Return (X, Y) of the center of cell containing provided text 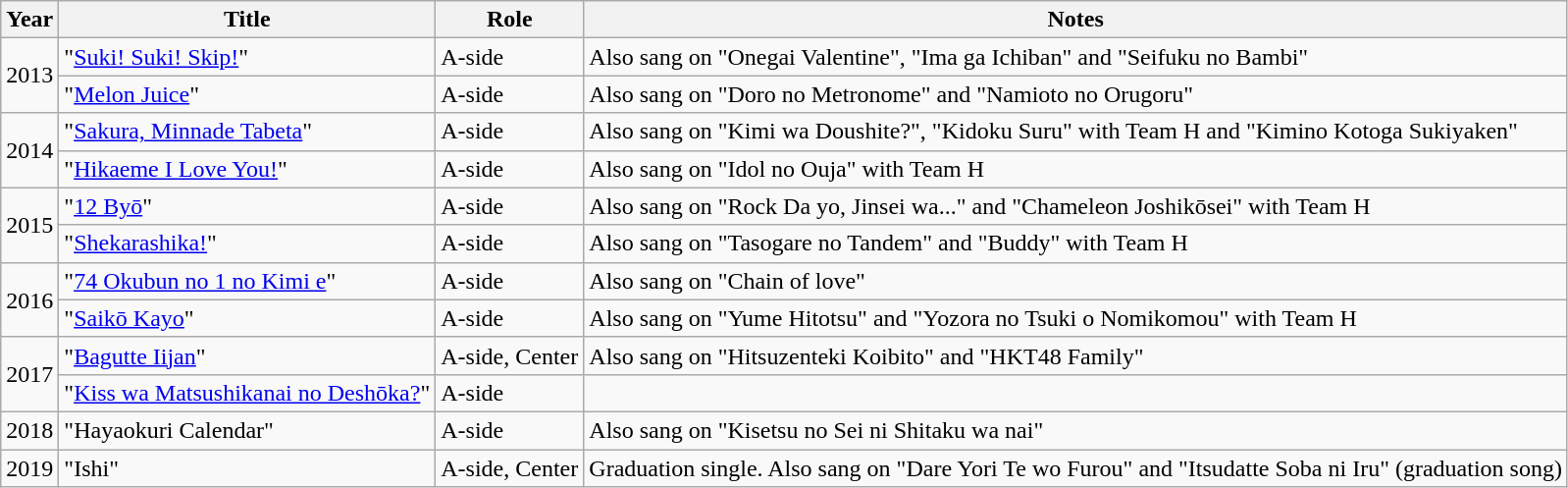
Title (247, 20)
"Hikaeme I Love You!" (247, 169)
"74 Okubun no 1 no Kimi e" (247, 281)
Also sang on "Doro no Metronome" and "Namioto no Orugoru" (1075, 94)
"Shekarashika!" (247, 244)
"Ishi" (247, 468)
"Hayaokuri Calendar" (247, 430)
Role (510, 20)
Also sang on "Onegai Valentine", "Ima ga Ichiban" and "Seifuku no Bambi" (1075, 57)
2018 (29, 430)
2017 (29, 374)
Also sang on "Chain of love" (1075, 281)
"Kiss wa Matsushikanai no Deshōka?" (247, 393)
2015 (29, 225)
"Saikō Kayo" (247, 318)
Also sang on "Kisetsu no Sei ni Shitaku wa nai" (1075, 430)
2016 (29, 299)
"Sakura, Minnade Tabeta" (247, 132)
"Melon Juice" (247, 94)
2014 (29, 150)
Also sang on "Tasogare no Tandem" and "Buddy" with Team H (1075, 244)
Graduation single. Also sang on "Dare Yori Te wo Furou" and "Itsudatte Soba ni Iru" (graduation song) (1075, 468)
Also sang on "Hitsuzenteki Koibito" and "HKT48 Family" (1075, 355)
"Suki! Suki! Skip!" (247, 57)
Notes (1075, 20)
2019 (29, 468)
2013 (29, 76)
Also sang on "Kimi wa Doushite?", "Kidoku Suru" with Team H and "Kimino Kotoga Sukiyaken" (1075, 132)
"Bagutte Iijan" (247, 355)
Year (29, 20)
"12 Byō" (247, 206)
Also sang on "Yume Hitotsu" and "Yozora no Tsuki o Nomikomou" with Team H (1075, 318)
Also sang on "Rock Da yo, Jinsei wa..." and "Chameleon Joshikōsei" with Team H (1075, 206)
Also sang on "Idol no Ouja" with Team H (1075, 169)
